Scan for the cell matching the given text and deliver its [X, Y] coordinate at center. 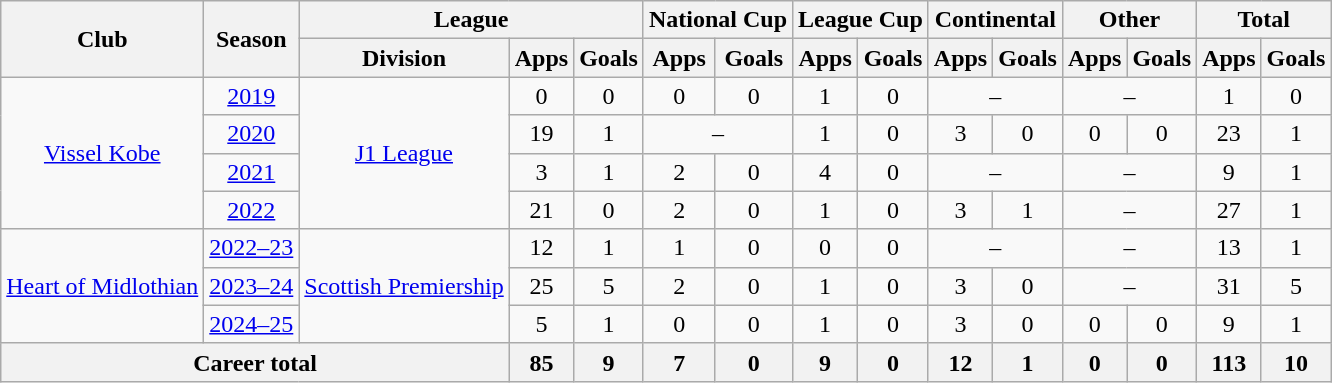
21 [541, 210]
Season [252, 39]
2020 [252, 134]
85 [541, 362]
4 [826, 172]
Club [102, 39]
Total [1264, 20]
10 [1296, 362]
League Cup [861, 20]
31 [1229, 286]
7 [679, 362]
Continental [995, 20]
25 [541, 286]
2023–24 [252, 286]
2024–25 [252, 324]
Heart of Midlothian [102, 286]
Division [404, 58]
National Cup [718, 20]
Scottish Premiership [404, 286]
2022 [252, 210]
J1 League [404, 153]
2019 [252, 96]
23 [1229, 134]
2022–23 [252, 248]
13 [1229, 248]
Other [1129, 20]
2021 [252, 172]
113 [1229, 362]
19 [541, 134]
Vissel Kobe [102, 153]
Career total [255, 362]
League [472, 20]
27 [1229, 210]
